For the text-containing cell, return its midpoint in [X, Y] coordinate format. 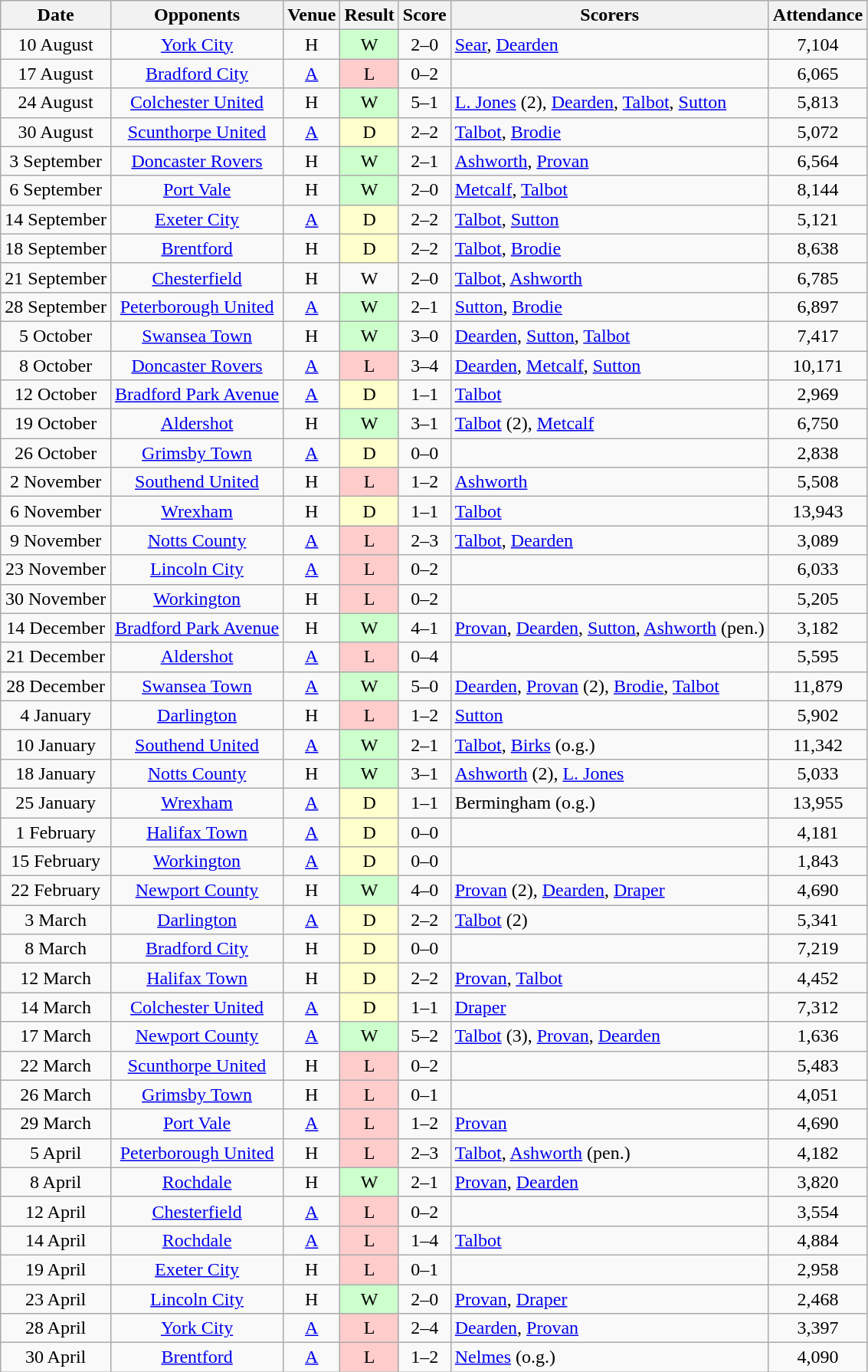
5,072 [817, 132]
11,342 [817, 744]
6,033 [817, 569]
17 March [56, 1036]
Venue [312, 15]
Provan (2), Dearden, Draper [610, 891]
10,171 [817, 366]
1 February [56, 832]
5,483 [817, 1065]
19 October [56, 424]
3,397 [817, 1328]
2,468 [817, 1299]
7,219 [817, 949]
Talbot (2), Metcalf [610, 424]
3–0 [424, 336]
23 November [56, 569]
14 March [56, 1007]
4,452 [817, 978]
22 February [56, 891]
2,969 [817, 395]
2–4 [424, 1328]
6 September [56, 190]
6,897 [817, 307]
3,554 [817, 1211]
13,943 [817, 511]
Dearden, Provan [610, 1328]
7,104 [817, 44]
3,182 [817, 628]
Metcalf, Talbot [610, 190]
30 November [56, 599]
25 January [56, 803]
29 March [56, 1124]
5,813 [817, 103]
4–0 [424, 891]
Provan, Draper [610, 1299]
Bermingham (o.g.) [610, 803]
15 February [56, 862]
Talbot (3), Provan, Dearden [610, 1036]
Provan, Talbot [610, 978]
18 January [56, 773]
Talbot (2) [610, 920]
Talbot, Dearden [610, 540]
Dearden, Metcalf, Sutton [610, 366]
8,144 [817, 190]
1,843 [817, 862]
10 January [56, 744]
Talbot, Ashworth [610, 277]
5–1 [424, 103]
28 December [56, 686]
Talbot, Sutton [610, 219]
3,820 [817, 1182]
Date [56, 15]
2,838 [817, 453]
Provan, Dearden [610, 1182]
6,785 [817, 277]
2,958 [817, 1269]
3,089 [817, 540]
Sutton, Brodie [610, 307]
12 April [56, 1211]
Talbot, Ashworth (pen.) [610, 1153]
6,065 [817, 74]
5,508 [817, 482]
7,312 [817, 1007]
5,595 [817, 657]
4–1 [424, 628]
1,636 [817, 1036]
28 September [56, 307]
10 August [56, 44]
Attendance [817, 15]
Dearden, Provan (2), Brodie, Talbot [610, 686]
4,182 [817, 1153]
6,750 [817, 424]
21 December [56, 657]
8 October [56, 366]
5–2 [424, 1036]
Ashworth (2), L. Jones [610, 773]
9 November [56, 540]
Scorers [610, 15]
22 March [56, 1065]
Provan [610, 1124]
4,051 [817, 1095]
5–0 [424, 686]
3 March [56, 920]
5,341 [817, 920]
28 April [56, 1328]
5,121 [817, 219]
Dearden, Sutton, Talbot [610, 336]
4 January [56, 715]
14 September [56, 219]
Nelmes (o.g.) [610, 1357]
3 September [56, 161]
23 April [56, 1299]
4,884 [817, 1240]
5,205 [817, 599]
Opponents [196, 15]
14 December [56, 628]
6 November [56, 511]
5 April [56, 1153]
Talbot, Birks (o.g.) [610, 744]
Sear, Dearden [610, 44]
24 August [56, 103]
Result [369, 15]
11,879 [817, 686]
7,417 [817, 336]
26 March [56, 1095]
18 September [56, 248]
6,564 [817, 161]
8,638 [817, 248]
Ashworth [610, 482]
12 March [56, 978]
8 April [56, 1182]
14 April [56, 1240]
21 September [56, 277]
13,955 [817, 803]
L. Jones (2), Dearden, Talbot, Sutton [610, 103]
26 October [56, 453]
2 November [56, 482]
30 April [56, 1357]
4,090 [817, 1357]
3–4 [424, 366]
Ashworth, Provan [610, 161]
Score [424, 15]
0–4 [424, 657]
17 August [56, 74]
Draper [610, 1007]
1–4 [424, 1240]
5 October [56, 336]
5,902 [817, 715]
5,033 [817, 773]
30 August [56, 132]
8 March [56, 949]
4,181 [817, 832]
12 October [56, 395]
19 April [56, 1269]
Sutton [610, 715]
Provan, Dearden, Sutton, Ashworth (pen.) [610, 628]
